Find where the given text appears and provide that cell's center as [X, Y] coordinate. 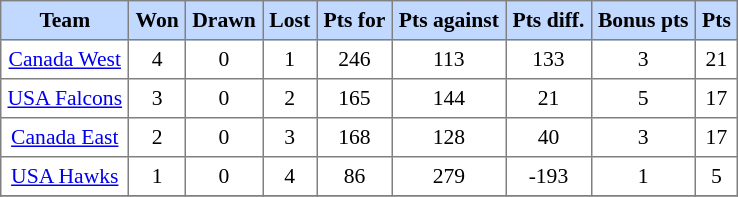
Canada East [65, 138]
128 [449, 138]
168 [354, 138]
Drawn [224, 20]
40 [548, 138]
279 [449, 176]
144 [449, 98]
113 [449, 60]
165 [354, 98]
Pts [716, 20]
Team [65, 20]
246 [354, 60]
Canada West [65, 60]
USA Hawks [65, 176]
-193 [548, 176]
86 [354, 176]
Bonus pts [643, 20]
Pts diff. [548, 20]
Pts against [449, 20]
Pts for [354, 20]
133 [548, 60]
USA Falcons [65, 98]
Won [158, 20]
Lost [290, 20]
